Scan for the cell matching the given text and deliver its [X, Y] coordinate at center. 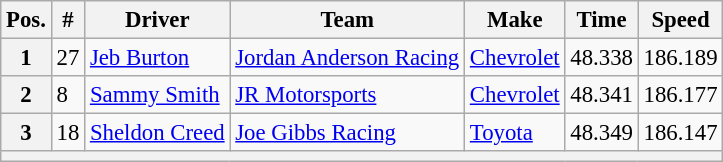
186.177 [680, 95]
JR Motorsports [348, 95]
Jeb Burton [158, 58]
48.349 [602, 133]
Toyota [515, 133]
Make [515, 20]
27 [68, 58]
2 [26, 95]
3 [26, 133]
Sheldon Creed [158, 133]
Pos. [26, 20]
1 [26, 58]
Joe Gibbs Racing [348, 133]
Driver [158, 20]
Jordan Anderson Racing [348, 58]
186.147 [680, 133]
18 [68, 133]
48.338 [602, 58]
8 [68, 95]
Time [602, 20]
Speed [680, 20]
186.189 [680, 58]
# [68, 20]
48.341 [602, 95]
Sammy Smith [158, 95]
Team [348, 20]
